Determine the (x, y) coordinate at the center of the cell enclosing the given text.  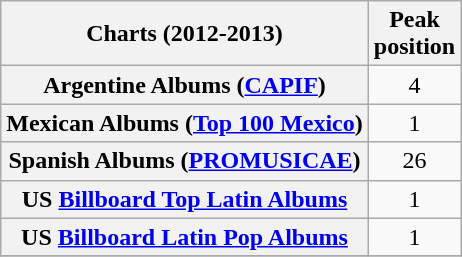
Argentine Albums (CAPIF) (185, 85)
4 (414, 85)
US Billboard Latin Pop Albums (185, 237)
Spanish Albums (PROMUSICAE) (185, 161)
Peakposition (414, 34)
US Billboard Top Latin Albums (185, 199)
Mexican Albums (Top 100 Mexico) (185, 123)
Charts (2012-2013) (185, 34)
26 (414, 161)
